Provide the (X, Y) coordinate of the cell's center where the given text is located.  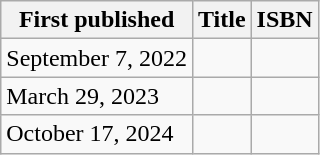
October 17, 2024 (97, 134)
First published (97, 20)
March 29, 2023 (97, 96)
Title (222, 20)
September 7, 2022 (97, 58)
ISBN (284, 20)
